Output the [x, y] coordinate of the center of the cell containing the given text.  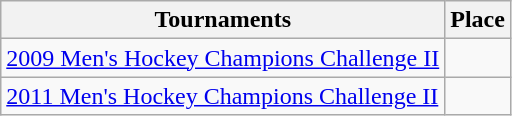
2009 Men's Hockey Champions Challenge II [223, 58]
2011 Men's Hockey Champions Challenge II [223, 96]
Place [478, 20]
Tournaments [223, 20]
